Search for the cell housing the specified text and yield its [X, Y] center coordinate. 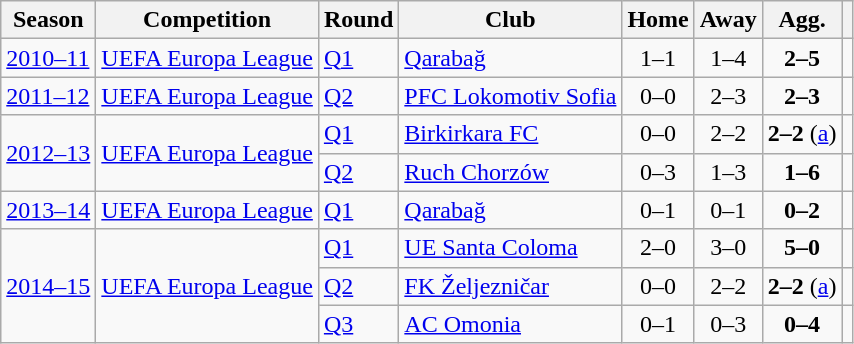
Away [728, 20]
FK Željezničar [510, 286]
Round [358, 20]
UE Santa Coloma [510, 248]
1–6 [802, 172]
1–3 [728, 172]
Ruch Chorzów [510, 172]
2–0 [658, 248]
Season [48, 20]
5–0 [802, 248]
2011–12 [48, 96]
0–4 [802, 324]
Q3 [358, 324]
2012–13 [48, 153]
Club [510, 20]
Competition [208, 20]
Home [658, 20]
Agg. [802, 20]
3–0 [728, 248]
1–1 [658, 58]
2010–11 [48, 58]
2014–15 [48, 286]
2013–14 [48, 210]
2–5 [802, 58]
Birkirkara FC [510, 134]
0–2 [802, 210]
AC Omonia [510, 324]
PFC Lokomotiv Sofia [510, 96]
1–4 [728, 58]
